Provide the (X, Y) coordinate of the cell's center where the given text is located.  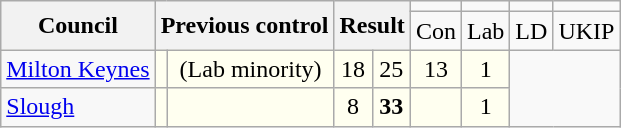
33 (391, 107)
Council (78, 26)
(Lab minority) (250, 69)
25 (391, 69)
8 (353, 107)
Con (436, 31)
13 (436, 69)
LD (532, 31)
Lab (485, 31)
UKIP (586, 31)
Previous control (244, 26)
Milton Keynes (78, 69)
18 (353, 69)
Result (372, 26)
Slough (78, 107)
